Scan for the cell matching the given text and deliver its (x, y) coordinate at center. 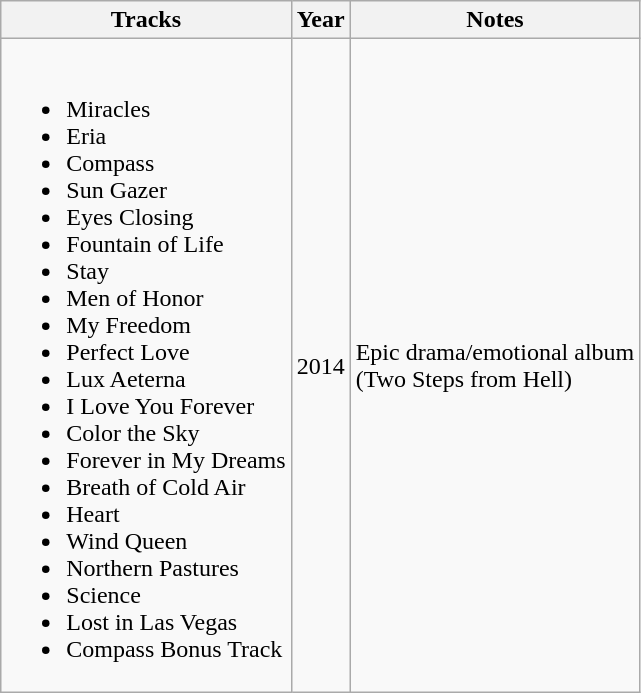
Year (320, 20)
Tracks (146, 20)
2014 (320, 366)
Notes (495, 20)
Epic drama/emotional album(Two Steps from Hell) (495, 366)
